Identify which cell holds the provided text, then report its (x, y) central coordinate. 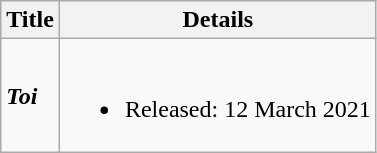
Details (218, 20)
Toi (30, 96)
Released: 12 March 2021 (218, 96)
Title (30, 20)
